Search for the cell housing the specified text and yield its (X, Y) center coordinate. 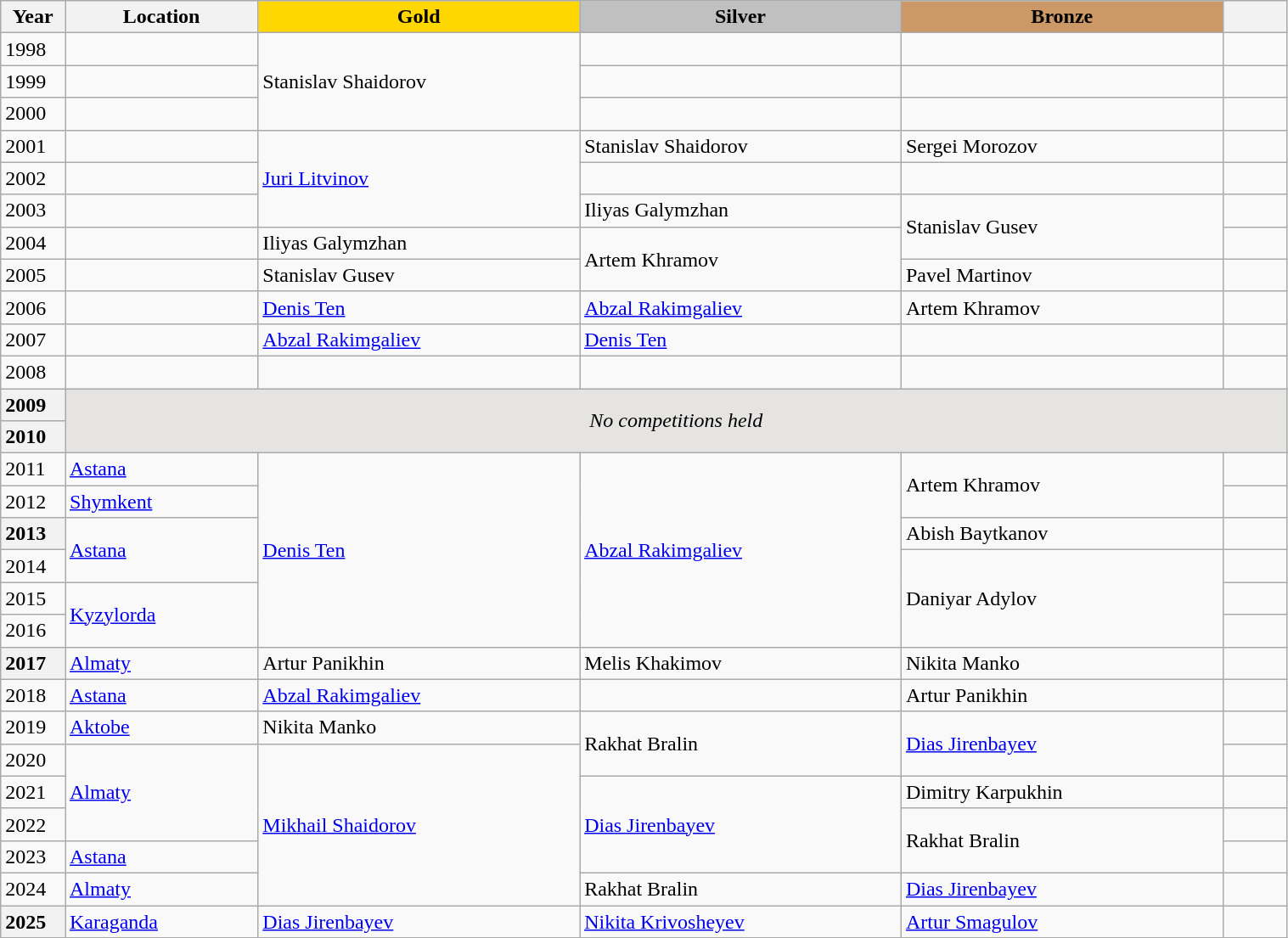
Gold (419, 17)
Juri Litvinov (419, 178)
2006 (33, 307)
2002 (33, 178)
2001 (33, 146)
Location (161, 17)
Melis Khakimov (740, 663)
2018 (33, 695)
2000 (33, 114)
Sergei Morozov (1061, 146)
2007 (33, 340)
1999 (33, 81)
2019 (33, 727)
2022 (33, 824)
Nikita Krivosheyev (740, 921)
Silver (740, 17)
1998 (33, 49)
2005 (33, 275)
2015 (33, 598)
Karaganda (161, 921)
Pavel Martinov (1061, 275)
Kyzylorda (161, 615)
2012 (33, 502)
Mikhail Shaidorov (419, 824)
2014 (33, 566)
No competitions held (676, 421)
2021 (33, 792)
Aktobe (161, 727)
Bronze (1061, 17)
Dimitry Karpukhin (1061, 792)
Shymkent (161, 502)
2010 (33, 437)
2004 (33, 243)
2013 (33, 534)
2024 (33, 889)
2008 (33, 372)
Abish Baytkanov (1061, 534)
Year (33, 17)
2016 (33, 631)
2025 (33, 921)
Artur Smagulov (1061, 921)
2017 (33, 663)
2023 (33, 857)
2020 (33, 760)
2009 (33, 405)
2003 (33, 211)
Daniyar Adylov (1061, 598)
2011 (33, 469)
